Return the [X, Y] coordinate for the center point of the cell that contains the specified text.  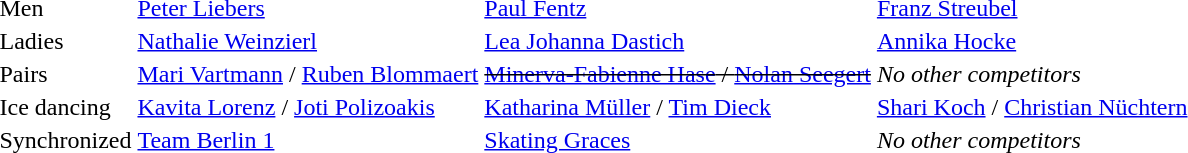
Lea Johanna Dastich [678, 41]
Nathalie Weinzierl [308, 41]
Mari Vartmann / Ruben Blommaert [308, 74]
Kavita Lorenz / Joti Polizoakis [308, 107]
Minerva-Fabienne Hase / Nolan Seegert [678, 74]
Katharina Müller / Tim Dieck [678, 107]
